Capture the cell that displays the provided text and extract its (X, Y) central coordinate. 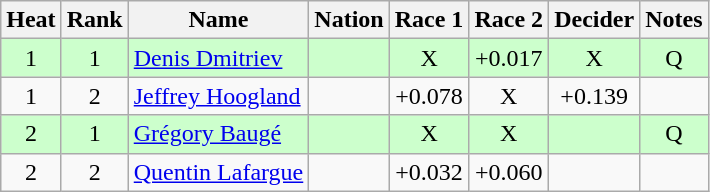
Notes (674, 20)
Jeffrey Hoogland (218, 96)
+0.139 (594, 96)
+0.060 (509, 172)
+0.017 (509, 58)
+0.078 (429, 96)
Grégory Baugé (218, 134)
Name (218, 20)
Denis Dmitriev (218, 58)
Rank (94, 20)
Race 2 (509, 20)
Decider (594, 20)
Nation (349, 20)
+0.032 (429, 172)
Heat (31, 20)
Quentin Lafargue (218, 172)
Race 1 (429, 20)
